Determine the [X, Y] coordinate at the center of the cell enclosing the given text.  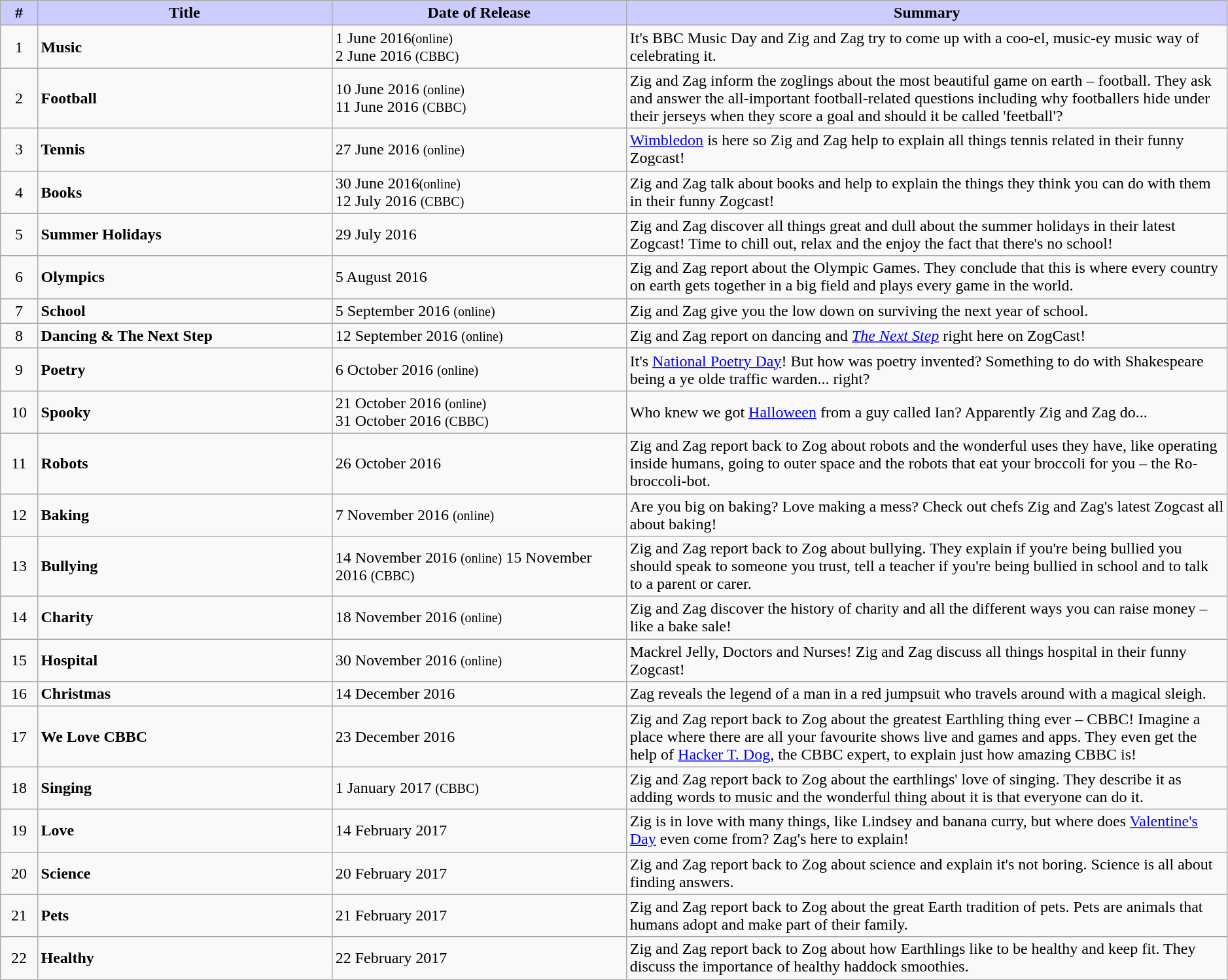
Title [184, 13]
Spooky [184, 412]
12 [19, 514]
Zag reveals the legend of a man in a red jumpsuit who travels around with a magical sleigh. [926, 694]
It's National Poetry Day! But how was poetry invented? Something to do with Shakespeare being a ye olde traffic warden... right? [926, 369]
Singing [184, 788]
29 July 2016 [479, 234]
2 [19, 98]
Hospital [184, 661]
Zig and Zag discover the history of charity and all the different ways you can raise money – like a bake sale! [926, 618]
14 [19, 618]
Bullying [184, 567]
20 February 2017 [479, 873]
15 [19, 661]
Date of Release [479, 13]
22 [19, 958]
5 [19, 234]
21 October 2016 (online) 31 October 2016 (CBBC) [479, 412]
Books [184, 192]
30 June 2016(online) 12 July 2016 (CBBC) [479, 192]
School [184, 311]
Wimbledon is here so Zig and Zag help to explain all things tennis related in their funny Zogcast! [926, 149]
Music [184, 47]
Robots [184, 463]
14 February 2017 [479, 831]
Baking [184, 514]
Charity [184, 618]
8 [19, 336]
22 February 2017 [479, 958]
Zig and Zag report on dancing and The Next Step right here on ZogCast! [926, 336]
Dancing & The Next Step [184, 336]
Summary [926, 13]
6 [19, 277]
4 [19, 192]
Zig and Zag report back to Zog about the great Earth tradition of pets. Pets are animals that humans adopt and make part of their family. [926, 916]
Who knew we got Halloween from a guy called Ian? Apparently Zig and Zag do... [926, 412]
Olympics [184, 277]
# [19, 13]
Christmas [184, 694]
It's BBC Music Day and Zig and Zag try to come up with a coo-el, music-ey music way of celebrating it. [926, 47]
Zig and Zag talk about books and help to explain the things they think you can do with them in their funny Zogcast! [926, 192]
20 [19, 873]
Poetry [184, 369]
10 [19, 412]
5 September 2016 (online) [479, 311]
26 October 2016 [479, 463]
18 [19, 788]
Love [184, 831]
Summer Holidays [184, 234]
9 [19, 369]
30 November 2016 (online) [479, 661]
11 [19, 463]
16 [19, 694]
Science [184, 873]
19 [19, 831]
13 [19, 567]
17 [19, 737]
Pets [184, 916]
7 [19, 311]
12 September 2016 (online) [479, 336]
6 October 2016 (online) [479, 369]
Tennis [184, 149]
21 [19, 916]
1 [19, 47]
Zig and Zag give you the low down on surviving the next year of school. [926, 311]
23 December 2016 [479, 737]
14 December 2016 [479, 694]
18 November 2016 (online) [479, 618]
1 January 2017 (CBBC) [479, 788]
Football [184, 98]
14 November 2016 (online) 15 November 2016 (CBBC) [479, 567]
Are you big on baking? Love making a mess? Check out chefs Zig and Zag's latest Zogcast all about baking! [926, 514]
3 [19, 149]
5 August 2016 [479, 277]
27 June 2016 (online) [479, 149]
10 June 2016 (online)11 June 2016 (CBBC) [479, 98]
Zig and Zag report back to Zog about science and explain it's not boring. Science is all about finding answers. [926, 873]
7 November 2016 (online) [479, 514]
We Love CBBC [184, 737]
Zig and Zag report back to Zog about how Earthlings like to be healthy and keep fit. They discuss the importance of healthy haddock smoothies. [926, 958]
Zig is in love with many things, like Lindsey and banana curry, but where does Valentine's Day even come from? Zag's here to explain! [926, 831]
21 February 2017 [479, 916]
Mackrel Jelly, Doctors and Nurses! Zig and Zag discuss all things hospital in their funny Zogcast! [926, 661]
Healthy [184, 958]
1 June 2016(online)2 June 2016 (CBBC) [479, 47]
